From the cell containing the given text, extract its center point as (x, y) coordinate. 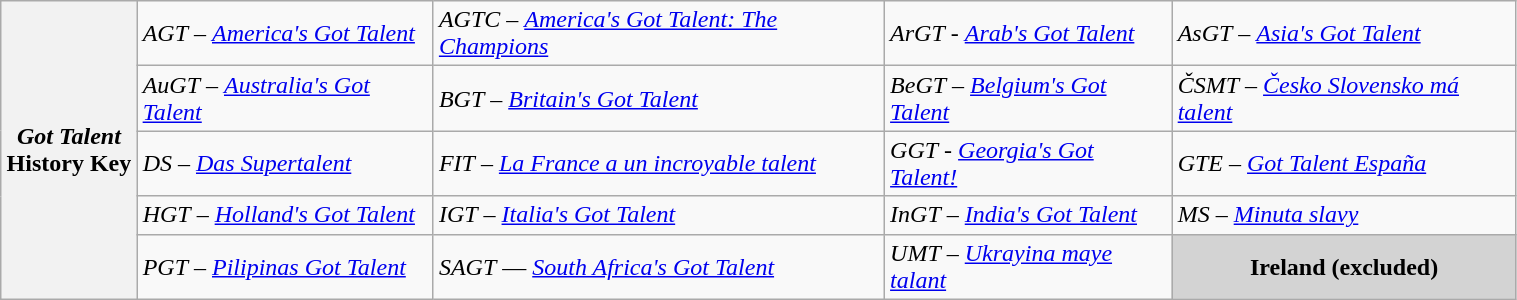
PGT – Pilipinas Got Talent (285, 266)
MS – Minuta slavy (1344, 215)
AuGT – Australia's Got Talent (285, 98)
DS – Das Supertalent (285, 164)
Got Talent History Key (69, 150)
GGT - Georgia's Got Talent! (1029, 164)
ČSMT – Česko Slovensko má talent (1344, 98)
AsGT – Asia's Got Talent (1344, 34)
SAGT — South Africa's Got Talent (658, 266)
IGT – Italia's Got Talent (658, 215)
AGTC – America's Got Talent: The Champions (658, 34)
ArGT - Arab's Got Talent (1029, 34)
Ireland (excluded) (1344, 266)
HGT – Holland's Got Talent (285, 215)
BeGT – Belgium's Got Talent (1029, 98)
UMT – Ukrayina maye talant (1029, 266)
BGT – Britain's Got Talent (658, 98)
InGT – India's Got Talent (1029, 215)
FIT – La France a un incroyable talent (658, 164)
AGT – America's Got Talent (285, 34)
GTE – Got Talent España (1344, 164)
